Find where the given text appears and provide that cell's center as (x, y) coordinate. 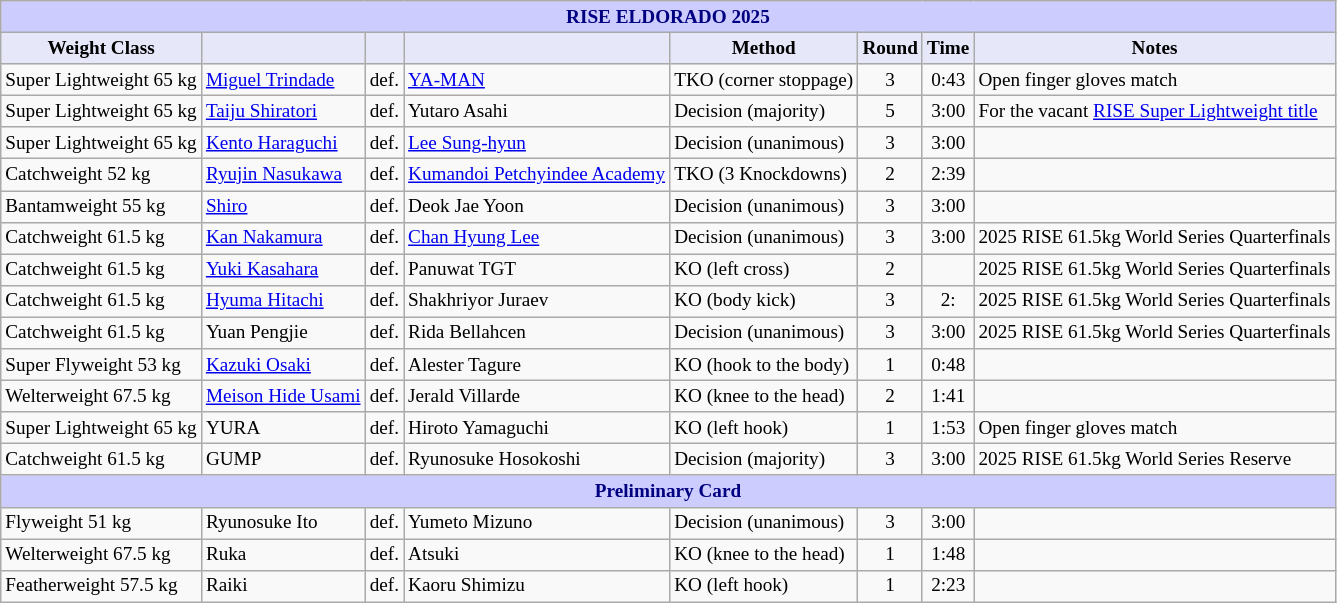
2:39 (948, 175)
Kan Nakamura (283, 238)
Weight Class (102, 48)
Yuki Kasahara (283, 270)
Kento Haraguchi (283, 143)
Method (764, 48)
5 (890, 111)
Jerald Villarde (537, 396)
Hyuma Hitachi (283, 301)
Ryunosuke Ito (283, 523)
Round (890, 48)
Shakhriyor Juraev (537, 301)
Atsuki (537, 554)
Yumeto Mizuno (537, 523)
Featherweight 57.5 kg (102, 586)
Bantamweight 55 kg (102, 206)
Lee Sung-hyun (537, 143)
Deok Jae Yoon (537, 206)
YA-MAN (537, 80)
0:48 (948, 365)
Catchweight 52 kg (102, 175)
Hiroto Yamaguchi (537, 428)
1:48 (948, 554)
Alester Tagure (537, 365)
Miguel Trindade (283, 80)
Kaoru Shimizu (537, 586)
Kumandoi Petchyindee Academy (537, 175)
Kazuki Osaki (283, 365)
For the vacant RISE Super Lightweight title (1154, 111)
Yutaro Asahi (537, 111)
TKO (3 Knockdowns) (764, 175)
Preliminary Card (668, 491)
Chan Hyung Lee (537, 238)
Panuwat TGT (537, 270)
Ryujin Nasukawa (283, 175)
Meison Hide Usami (283, 396)
Time (948, 48)
Super Flyweight 53 kg (102, 365)
Raiki (283, 586)
YURA (283, 428)
Shiro (283, 206)
1:53 (948, 428)
0:43 (948, 80)
Taiju Shiratori (283, 111)
Flyweight 51 kg (102, 523)
2: (948, 301)
KO (left cross) (764, 270)
Ruka (283, 554)
Rida Bellahcen (537, 333)
2:23 (948, 586)
Ryunosuke Hosokoshi (537, 460)
GUMP (283, 460)
RISE ELDORADO 2025 (668, 17)
Yuan Pengjie (283, 333)
2025 RISE 61.5kg World Series Reserve (1154, 460)
TKO (corner stoppage) (764, 80)
KO (hook to the body) (764, 365)
1:41 (948, 396)
Notes (1154, 48)
KO (body kick) (764, 301)
